Detect which cell encompasses the target text, then output its [x, y] center coordinate. 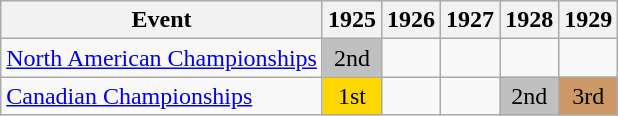
1926 [412, 20]
Canadian Championships [162, 96]
1928 [530, 20]
1925 [352, 20]
1929 [588, 20]
North American Championships [162, 58]
3rd [588, 96]
1st [352, 96]
Event [162, 20]
1927 [470, 20]
